From the cell containing the given text, extract its center point as (X, Y) coordinate. 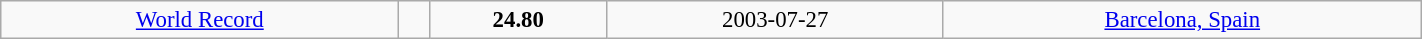
Barcelona, Spain (1182, 20)
2003-07-27 (775, 20)
24.80 (518, 20)
World Record (200, 20)
